Capture the cell that displays the provided text and extract its (x, y) central coordinate. 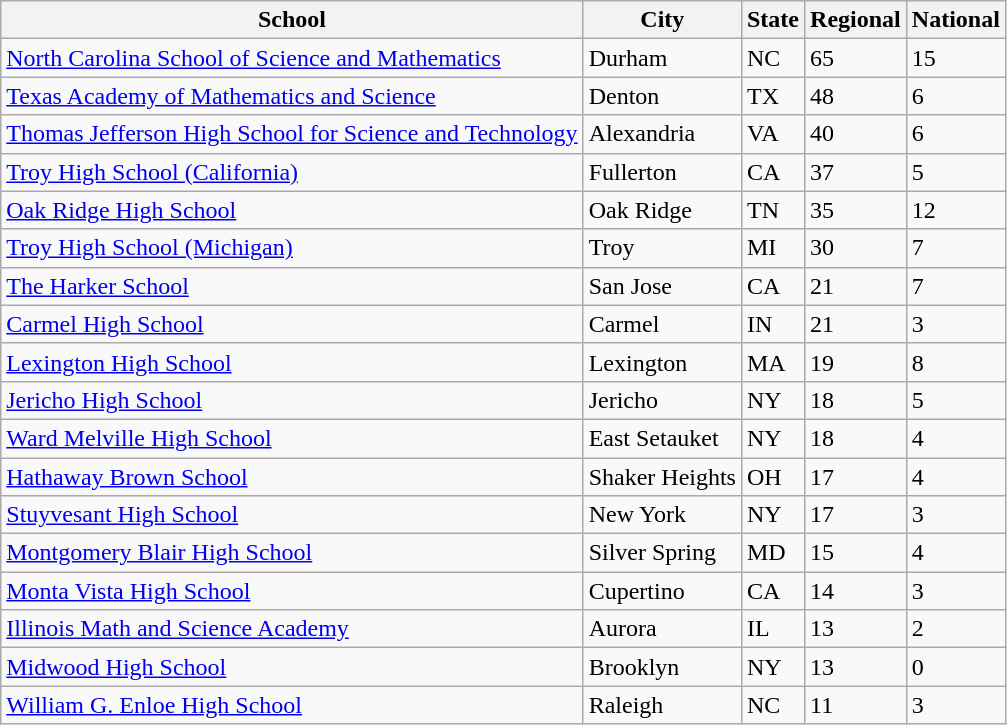
Oak Ridge (662, 210)
Montgomery Blair High School (292, 553)
MI (772, 248)
Troy High School (Michigan) (292, 248)
Fullerton (662, 172)
11 (856, 705)
0 (956, 667)
30 (856, 248)
National (956, 20)
The Harker School (292, 286)
Raleigh (662, 705)
12 (956, 210)
Ward Melville High School (292, 438)
North Carolina School of Science and Mathematics (292, 58)
Lexington High School (292, 362)
Troy (662, 248)
IN (772, 324)
City (662, 20)
8 (956, 362)
IL (772, 629)
Brooklyn (662, 667)
OH (772, 477)
Lexington (662, 362)
East Setauket (662, 438)
MA (772, 362)
School (292, 20)
Oak Ridge High School (292, 210)
Troy High School (California) (292, 172)
State (772, 20)
Illinois Math and Science Academy (292, 629)
Midwood High School (292, 667)
MD (772, 553)
19 (856, 362)
40 (856, 134)
Texas Academy of Mathematics and Science (292, 96)
Denton (662, 96)
TN (772, 210)
Hathaway Brown School (292, 477)
Monta Vista High School (292, 591)
Stuyvesant High School (292, 515)
Thomas Jefferson High School for Science and Technology (292, 134)
Silver Spring (662, 553)
Durham (662, 58)
New York (662, 515)
Alexandria (662, 134)
35 (856, 210)
Carmel High School (292, 324)
Jericho (662, 400)
William G. Enloe High School (292, 705)
65 (856, 58)
2 (956, 629)
Shaker Heights (662, 477)
Jericho High School (292, 400)
TX (772, 96)
48 (856, 96)
VA (772, 134)
37 (856, 172)
Carmel (662, 324)
Cupertino (662, 591)
Aurora (662, 629)
Regional (856, 20)
San Jose (662, 286)
14 (856, 591)
